Locate the cell with the specified text and output its (X, Y) center coordinate. 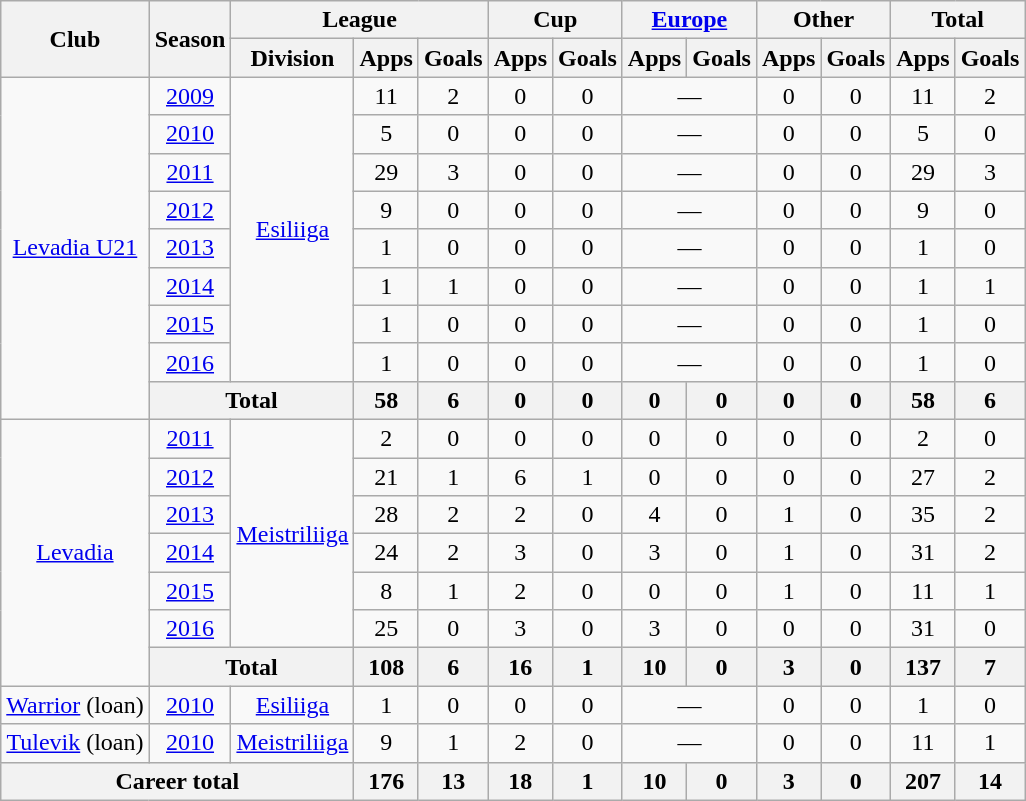
7 (990, 667)
Tulevik (loan) (75, 743)
Division (292, 58)
Europe (689, 20)
24 (386, 553)
Club (75, 39)
28 (386, 515)
Career total (178, 781)
Levadia U21 (75, 248)
16 (520, 667)
176 (386, 781)
18 (520, 781)
21 (386, 477)
League (360, 20)
2009 (190, 96)
Season (190, 39)
108 (386, 667)
Cup (555, 20)
4 (654, 515)
Other (823, 20)
13 (453, 781)
137 (923, 667)
14 (990, 781)
Levadia (75, 552)
Warrior (loan) (75, 705)
35 (923, 515)
25 (386, 629)
27 (923, 477)
8 (386, 591)
207 (923, 781)
